Scan for the cell matching the given text and deliver its [X, Y] coordinate at center. 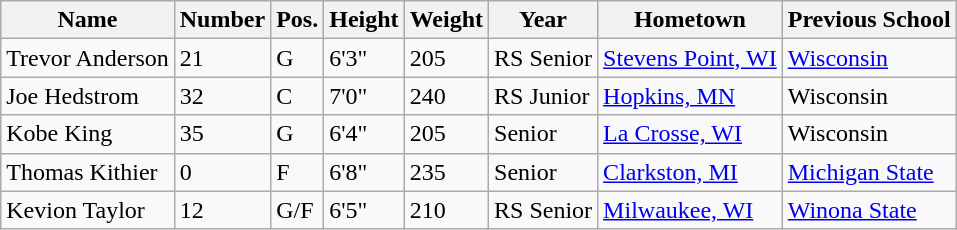
Thomas Kithier [88, 172]
Year [544, 20]
Pos. [298, 20]
6'8" [364, 172]
Trevor Anderson [88, 58]
32 [222, 96]
235 [446, 172]
Weight [446, 20]
Winona State [869, 210]
12 [222, 210]
Height [364, 20]
240 [446, 96]
21 [222, 58]
Clarkston, MI [690, 172]
7'0" [364, 96]
35 [222, 134]
Michigan State [869, 172]
Stevens Point, WI [690, 58]
Milwaukee, WI [690, 210]
G/F [298, 210]
Number [222, 20]
6'3" [364, 58]
6'5" [364, 210]
Kobe King [88, 134]
Hopkins, MN [690, 96]
210 [446, 210]
Name [88, 20]
Kevion Taylor [88, 210]
Previous School [869, 20]
La Crosse, WI [690, 134]
F [298, 172]
Hometown [690, 20]
C [298, 96]
Joe Hedstrom [88, 96]
RS Junior [544, 96]
6'4" [364, 134]
0 [222, 172]
